Extract the [x, y] coordinate from the center of the cell holding the provided text.  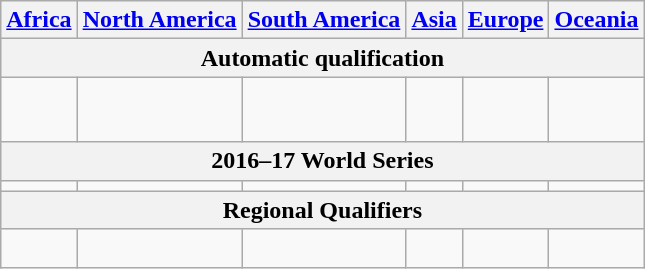
Europe [506, 20]
Africa [39, 20]
Oceania [596, 20]
Asia [434, 20]
Regional Qualifiers [322, 210]
2016–17 World Series [322, 161]
Automatic qualification [322, 58]
North America [160, 20]
South America [324, 20]
